Search for the cell housing the specified text and yield its [x, y] center coordinate. 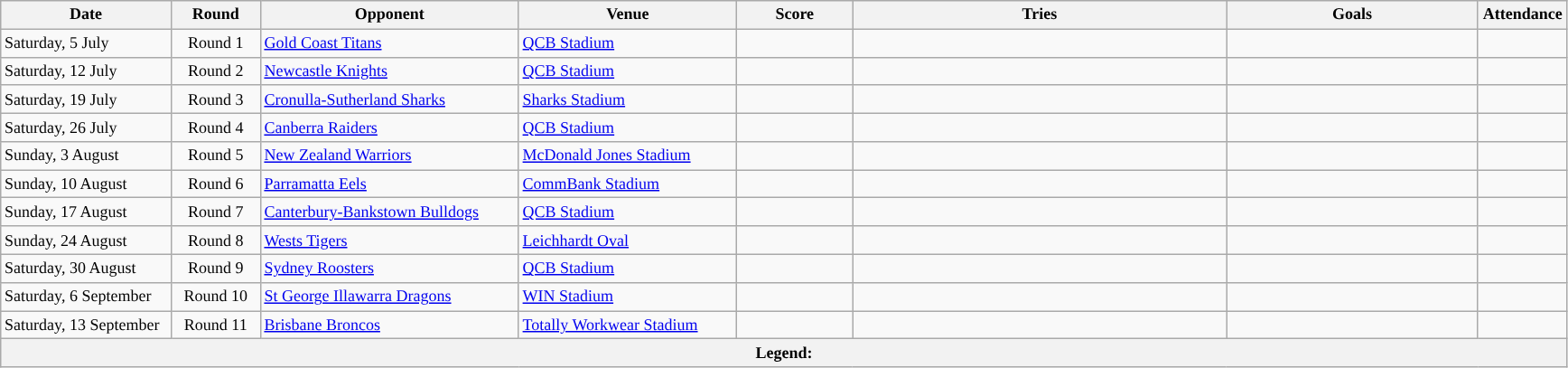
Cronulla-Sutherland Sharks [389, 99]
Sharks Stadium [627, 99]
Round 4 [215, 127]
Sunday, 24 August [87, 241]
Saturday, 5 July [87, 43]
Canterbury-Bankstown Bulldogs [389, 212]
Gold Coast Titans [389, 43]
New Zealand Warriors [389, 156]
Saturday, 26 July [87, 127]
Date [87, 14]
Round 8 [215, 241]
Round 2 [215, 71]
Round 1 [215, 43]
St George Illawarra Dragons [389, 297]
Round [215, 14]
WIN Stadium [627, 297]
Leichhardt Oval [627, 241]
Saturday, 12 July [87, 71]
Round 9 [215, 268]
Round 10 [215, 297]
Goals [1353, 14]
Venue [627, 14]
Round 5 [215, 156]
Saturday, 13 September [87, 326]
Round 11 [215, 326]
CommBank Stadium [627, 184]
Wests Tigers [389, 241]
Round 7 [215, 212]
Sunday, 17 August [87, 212]
McDonald Jones Stadium [627, 156]
Brisbane Broncos [389, 326]
Newcastle Knights [389, 71]
Saturday, 6 September [87, 297]
Sydney Roosters [389, 268]
Attendance [1523, 14]
Opponent [389, 14]
Totally Workwear Stadium [627, 326]
Canberra Raiders [389, 127]
Round 3 [215, 99]
Sunday, 10 August [87, 184]
Saturday, 30 August [87, 268]
Parramatta Eels [389, 184]
Round 6 [215, 184]
Legend: [784, 353]
Score [795, 14]
Saturday, 19 July [87, 99]
Sunday, 3 August [87, 156]
Tries [1040, 14]
